Capture the cell that displays the provided text and extract its (x, y) central coordinate. 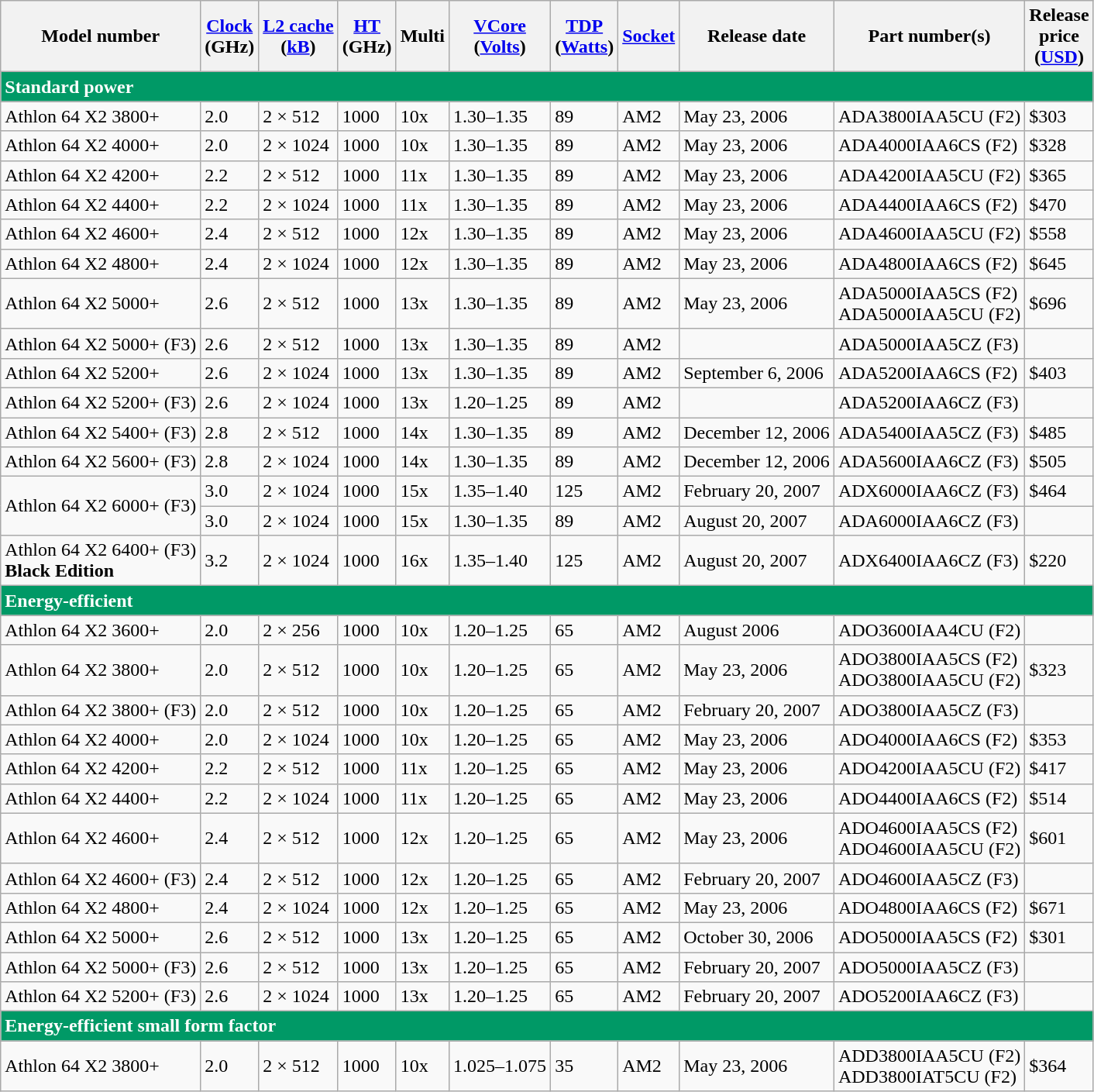
L2 cache(kB) (298, 36)
Athlon 64 X2 3800+ (F3) (101, 710)
$558 (1059, 234)
Energy-efficient (547, 601)
Standard power (547, 87)
VCore(Volts) (501, 36)
Athlon 64 X2 5600+ (F3) (101, 462)
Athlon 64 X2 4600+ (F3) (101, 878)
ADA4200IAA5CU (F2) (929, 175)
Part number(s) (929, 36)
1.025–1.075 (501, 1066)
ADO5000IAA5CZ (F3) (929, 966)
$470 (1059, 205)
$220 (1059, 561)
October 30, 2006 (757, 937)
ADO3600IAA4CU (F2) (929, 630)
$364 (1059, 1066)
ADO5200IAA6CZ (F3) (929, 997)
TDP(Watts) (584, 36)
ADO4600IAA5CS (F2)ADO4600IAA5CU (F2) (929, 839)
$303 (1059, 116)
ADO4400IAA6CS (F2) (929, 798)
ADA5000IAA5CZ (F3) (929, 343)
$328 (1059, 146)
ADA6000IAA6CZ (F3) (929, 521)
Athlon 64 X2 3600+ (101, 630)
$696 (1059, 304)
Athlon 64 X2 6400+ (F3)Black Edition (101, 561)
Model number (101, 36)
ADA5200IAA6CS (F2) (929, 373)
3.2 (229, 561)
August 2006 (757, 630)
ADA5000IAA5CS (F2)ADA5000IAA5CU (F2) (929, 304)
Athlon 64 X2 5200+ (101, 373)
ADA5600IAA6CZ (F3) (929, 462)
ADO3800IAA5CZ (F3) (929, 710)
$353 (1059, 739)
$417 (1059, 769)
September 6, 2006 (757, 373)
Athlon 64 X2 5400+ (F3) (101, 432)
$671 (1059, 908)
Multi (422, 36)
Clock(GHz) (229, 36)
$645 (1059, 264)
ADA4600IAA5CU (F2) (929, 234)
Socket (649, 36)
$505 (1059, 462)
ADA4000IAA6CS (F2) (929, 146)
35 (584, 1066)
ADO3800IAA5CS (F2)ADO3800IAA5CU (F2) (929, 670)
ADA5400IAA5CZ (F3) (929, 432)
2 × 256 (298, 630)
Energy-efficient small form factor (547, 1026)
ADO4000IAA6CS (F2) (929, 739)
ADD3800IAA5CU (F2)ADD3800IAT5CU (F2) (929, 1066)
ADX6400IAA6CZ (F3) (929, 561)
$485 (1059, 432)
ADO4600IAA5CZ (F3) (929, 878)
Release date (757, 36)
ADO5000IAA5CS (F2) (929, 937)
ADO4200IAA5CU (F2) (929, 769)
ADA4800IAA6CS (F2) (929, 264)
$514 (1059, 798)
$365 (1059, 175)
$301 (1059, 937)
ADA3800IAA5CU (F2) (929, 116)
ADO4800IAA6CS (F2) (929, 908)
Athlon 64 X2 6000+ (F3) (101, 506)
16x (422, 561)
$323 (1059, 670)
$464 (1059, 491)
HT(GHz) (367, 36)
$601 (1059, 839)
Releaseprice(USD) (1059, 36)
ADA5200IAA6CZ (F3) (929, 402)
$403 (1059, 373)
ADX6000IAA6CZ (F3) (929, 491)
ADA4400IAA6CS (F2) (929, 205)
